Identify which cell holds the provided text, then report its [X, Y] central coordinate. 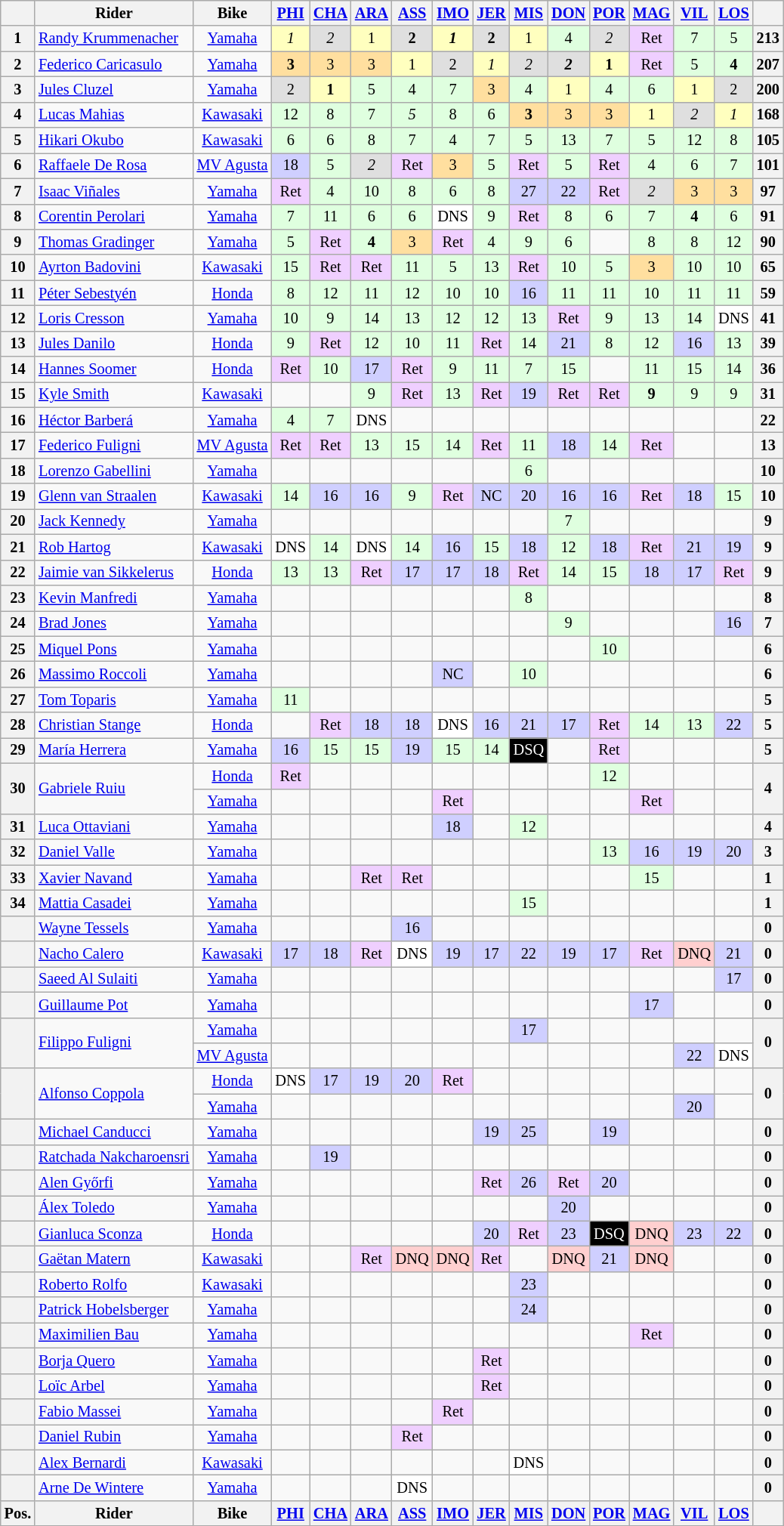
Péter Sebestyén [114, 293]
Lorenzo Gabellini [114, 471]
Roberto Rolfo [114, 1284]
Brad Jones [114, 623]
Gabriele Ruiu [114, 789]
32 [18, 852]
María Herrera [114, 750]
33 [18, 878]
200 [768, 89]
Arne De Wintere [114, 1487]
90 [768, 242]
59 [768, 293]
101 [768, 165]
41 [768, 318]
Miquel Pons [114, 649]
Héctor Barberá [114, 420]
Alex Bernardi [114, 1463]
Saeed Al Sulaiti [114, 979]
105 [768, 141]
28 [18, 725]
Patrick Hobelsberger [114, 1310]
Borja Quero [114, 1361]
Daniel Valle [114, 852]
Jaimie van Sikkelerus [114, 573]
Massimo Roccoli [114, 674]
Christian Stange [114, 725]
Tom Toparis [114, 700]
Michael Canducci [114, 1132]
Jules Danilo [114, 344]
39 [768, 344]
Federico Caricasulo [114, 64]
Kevin Manfredi [114, 598]
65 [768, 267]
Federico Fuligni [114, 445]
Xavier Navand [114, 878]
Luca Ottaviani [114, 826]
207 [768, 64]
Mattia Casadei [114, 903]
168 [768, 115]
Alfonso Coppola [114, 1094]
Raffaele De Rosa [114, 165]
Pos. [18, 1513]
Jules Cluzel [114, 89]
Kyle Smith [114, 394]
Ratchada Nakcharoensri [114, 1157]
Ayrton Badovini [114, 267]
Loïc Arbel [114, 1386]
Daniel Rubin [114, 1437]
Alen Győrfi [114, 1183]
30 [18, 789]
34 [18, 903]
213 [768, 39]
Lucas Mahias [114, 115]
Álex Toledo [114, 1208]
Gaëtan Matern [114, 1259]
29 [18, 750]
36 [768, 369]
97 [768, 191]
Nacho Calero [114, 954]
Gianluca Sconza [114, 1234]
Guillaume Pot [114, 1005]
Jack Kennedy [114, 521]
Maximilien Bau [114, 1335]
Rob Hartog [114, 547]
Hikari Okubo [114, 141]
91 [768, 217]
Corentin Perolari [114, 217]
Isaac Viñales [114, 191]
Randy Krummenacher [114, 39]
Filippo Fuligni [114, 1043]
Glenn van Straalen [114, 496]
Fabio Massei [114, 1411]
Wayne Tessels [114, 928]
Thomas Gradinger [114, 242]
Loris Cresson [114, 318]
Hannes Soomer [114, 369]
